Return (X, Y) of the center of cell containing provided text 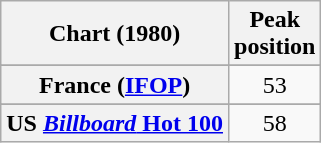
53 (275, 85)
France (IFOP) (115, 85)
Peakposition (275, 34)
Chart (1980) (115, 34)
US Billboard Hot 100 (115, 123)
58 (275, 123)
